Provide the [x, y] coordinate of the cell's center where the given text is located.  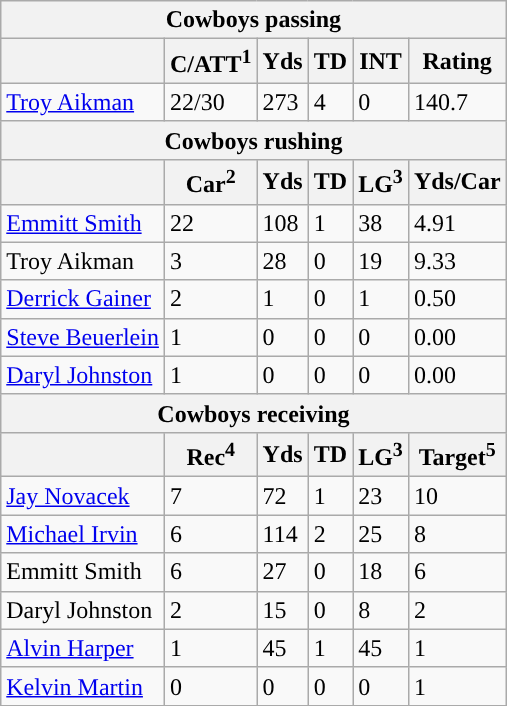
10 [457, 496]
Derrick Gainer [83, 299]
4 [330, 102]
Jay Novacek [83, 496]
Cowboys rushing [254, 140]
22 [210, 223]
Cowboys receiving [254, 413]
19 [381, 261]
Rec4 [210, 454]
Alvin Harper [83, 648]
28 [282, 261]
108 [282, 223]
3 [210, 261]
22/30 [210, 102]
25 [381, 534]
Kelvin Martin [83, 686]
Steve Beuerlein [83, 337]
0.50 [457, 299]
27 [282, 572]
INT [381, 62]
Cowboys passing [254, 20]
Michael Irvin [83, 534]
Car2 [210, 182]
4.91 [457, 223]
Rating [457, 62]
Yds/Car [457, 182]
23 [381, 496]
C/ATT1 [210, 62]
140.7 [457, 102]
15 [282, 610]
7 [210, 496]
114 [282, 534]
72 [282, 496]
9.33 [457, 261]
273 [282, 102]
38 [381, 223]
Target5 [457, 454]
18 [381, 572]
